Provide the (x, y) coordinate of the cell's center where the given text is located.  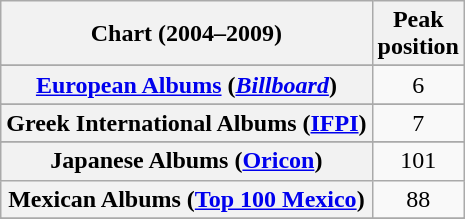
Mexican Albums (Top 100 Mexico) (186, 199)
101 (418, 161)
Chart (2004–2009) (186, 34)
88 (418, 199)
7 (418, 123)
Peakposition (418, 34)
6 (418, 85)
Japanese Albums (Oricon) (186, 161)
European Albums (Billboard) (186, 85)
Greek International Albums (IFPI) (186, 123)
